Locate the cell with the specified text and output its [x, y] center coordinate. 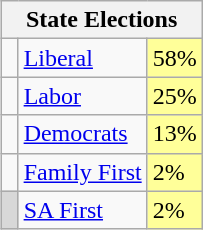
13% [174, 134]
Family First [82, 172]
Democrats [82, 134]
SA First [82, 210]
58% [174, 58]
25% [174, 96]
Labor [82, 96]
Liberal [82, 58]
State Elections [102, 20]
